Find where the given text appears and provide that cell's center as [X, Y] coordinate. 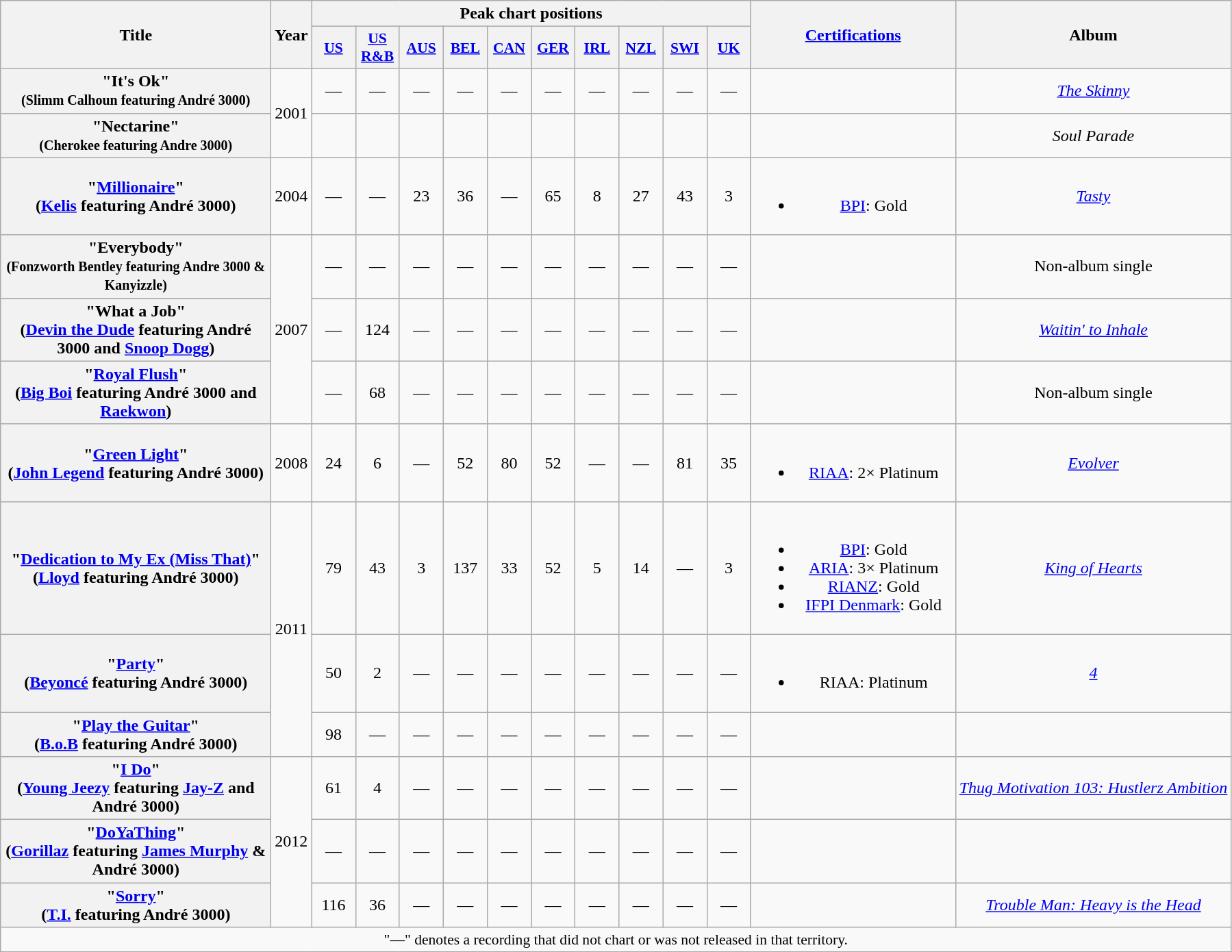
"Green Light" (John Legend featuring André 3000) [136, 463]
50 [334, 673]
USR&B [377, 48]
24 [334, 463]
81 [685, 463]
GER [553, 48]
Evolver [1093, 463]
"Play the Guitar" (B.o.B featuring André 3000) [136, 734]
"Millionaire" (Kelis featuring André 3000) [136, 196]
5 [597, 568]
137 [465, 568]
33 [509, 568]
BEL [465, 48]
68 [377, 392]
BPI: Gold [853, 196]
UK [729, 48]
Certifications [853, 34]
6 [377, 463]
"What a Job" (Devin the Dude featuring André 3000 and Snoop Dogg) [136, 329]
CAN [509, 48]
Album [1093, 34]
Title [136, 34]
"DoYaThing" (Gorillaz featuring James Murphy & André 3000) [136, 851]
2004 [292, 196]
116 [334, 905]
98 [334, 734]
2007 [292, 329]
27 [641, 196]
The Skinny [1093, 90]
RIAA: Platinum [853, 673]
Trouble Man: Heavy is the Head [1093, 905]
2011 [292, 629]
"I Do"(Young Jeezy featuring Jay-Z and André 3000) [136, 788]
2001 [292, 113]
"Nectarine"(Cherokee featuring Andre 3000) [136, 136]
65 [553, 196]
BPI: GoldARIA: 3× PlatinumRIANZ: GoldIFPI Denmark: Gold [853, 568]
23 [421, 196]
"Dedication to My Ex (Miss That)" (Lloyd featuring André 3000) [136, 568]
US [334, 48]
Tasty [1093, 196]
35 [729, 463]
Waitin' to Inhale [1093, 329]
"It's Ok"(Slimm Calhoun featuring André 3000) [136, 90]
80 [509, 463]
79 [334, 568]
Soul Parade [1093, 136]
Thug Motivation 103: Hustlerz Ambition [1093, 788]
2012 [292, 842]
SWI [685, 48]
"Party" (Beyoncé featuring André 3000) [136, 673]
"Sorry"(T.I. featuring André 3000) [136, 905]
2008 [292, 463]
2 [377, 673]
14 [641, 568]
King of Hearts [1093, 568]
124 [377, 329]
"Everybody"(Fonzworth Bentley featuring Andre 3000 & Kanyizzle) [136, 266]
61 [334, 788]
Year [292, 34]
"—" denotes a recording that did not chart or was not released in that territory. [616, 940]
Peak chart positions [531, 14]
"Royal Flush" (Big Boi featuring André 3000 and Raekwon) [136, 392]
RIAA: 2× Platinum [853, 463]
AUS [421, 48]
NZL [641, 48]
IRL [597, 48]
8 [597, 196]
